Return the [x, y] coordinate for the center point of the cell that contains the specified text.  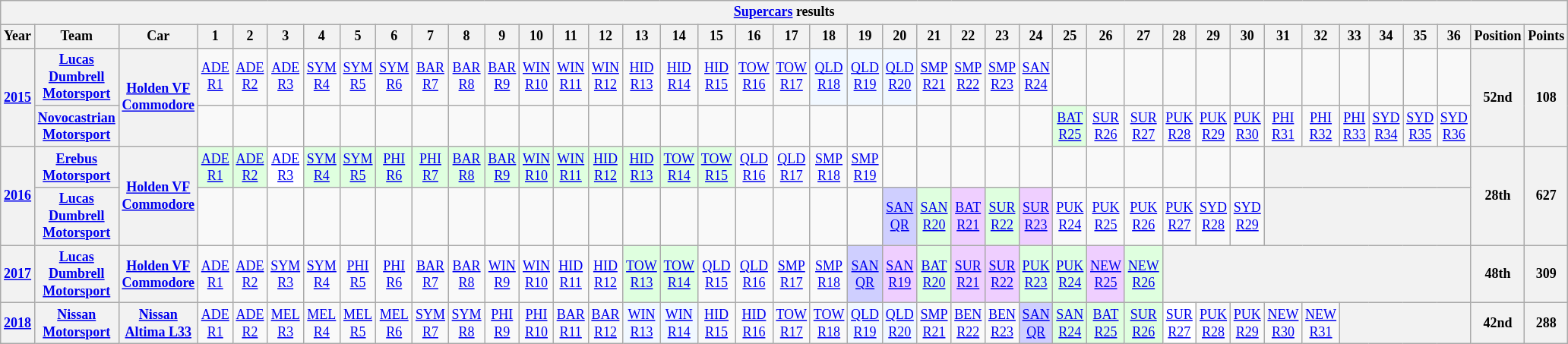
NEWR25 [1106, 274]
SMPR22 [968, 77]
5 [358, 36]
Novocastrian Motorsport [76, 126]
10 [536, 36]
BATR20 [934, 274]
PHIR10 [536, 323]
SMPR23 [1003, 77]
33 [1354, 36]
PHIR32 [1321, 126]
24 [1036, 36]
Team [76, 36]
MELR3 [286, 323]
BATR21 [968, 216]
48th [1498, 274]
SMPR19 [865, 167]
TOWR13 [641, 274]
Nissan Motorsport [76, 323]
PUKR25 [1106, 216]
13 [641, 36]
SYDR28 [1214, 216]
PHIR7 [431, 167]
28th [1498, 196]
PHIR9 [502, 323]
2017 [18, 274]
2018 [18, 323]
36 [1454, 36]
SYMR8 [466, 323]
34 [1386, 36]
27 [1143, 36]
PHIR31 [1283, 126]
SYMR6 [394, 77]
8 [466, 36]
SURR23 [1036, 216]
TOWR15 [716, 167]
288 [1547, 323]
QLDR18 [828, 77]
PUKR30 [1247, 126]
9 [502, 36]
52nd [1498, 97]
26 [1106, 36]
12 [605, 36]
23 [1003, 36]
Erebus Motorsport [76, 167]
19 [865, 36]
HIDR16 [754, 323]
309 [1547, 274]
35 [1421, 36]
17 [792, 36]
31 [1283, 36]
MELR6 [394, 323]
WINR12 [605, 77]
25 [1070, 36]
Supercars results [784, 12]
Nissan Altima L33 [158, 323]
NEWR30 [1283, 323]
108 [1547, 97]
BARR12 [605, 323]
PHIR5 [358, 274]
16 [754, 36]
TOWR16 [754, 77]
TOWR18 [828, 323]
SYDR29 [1247, 216]
NEWR31 [1321, 323]
6 [394, 36]
11 [571, 36]
627 [1547, 196]
2015 [18, 97]
MELR5 [358, 323]
WINR9 [502, 274]
3 [286, 36]
20 [899, 36]
2 [250, 36]
SYMR3 [286, 274]
28 [1179, 36]
NEWR26 [1143, 274]
QLDR15 [716, 274]
2016 [18, 196]
HIDR11 [571, 274]
BENR22 [968, 323]
1 [215, 36]
PUKR23 [1036, 274]
PUKR27 [1179, 216]
BENR23 [1003, 323]
SYDR35 [1421, 126]
WINR14 [679, 323]
42nd [1498, 323]
HIDR14 [679, 77]
Car [158, 36]
18 [828, 36]
SURR21 [968, 274]
SMPR17 [792, 274]
30 [1247, 36]
Year [18, 36]
SYMR7 [431, 323]
21 [934, 36]
SYDR34 [1386, 126]
SANR20 [934, 216]
SYDR36 [1454, 126]
PUKR26 [1143, 216]
SANR19 [899, 274]
Position [1498, 36]
PHIR33 [1354, 126]
29 [1214, 36]
15 [716, 36]
BARR11 [571, 323]
7 [431, 36]
MELR4 [321, 323]
QLDR17 [792, 167]
4 [321, 36]
32 [1321, 36]
14 [679, 36]
Points [1547, 36]
22 [968, 36]
WINR13 [641, 323]
